Output the (X, Y) coordinate of the center of the cell containing the given text.  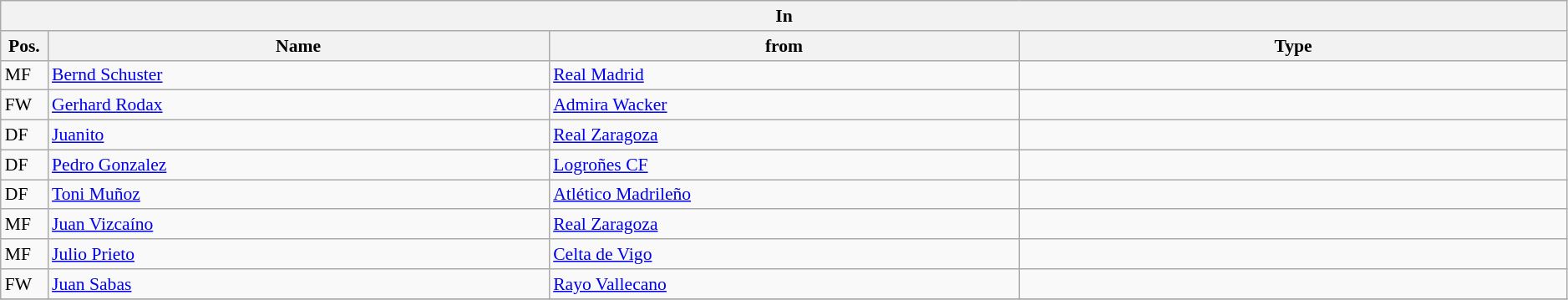
Logroñes CF (784, 165)
Atlético Madrileño (784, 195)
Juan Vizcaíno (298, 225)
Julio Prieto (298, 254)
Rayo Vallecano (784, 284)
Toni Muñoz (298, 195)
Admira Wacker (784, 105)
Pos. (24, 46)
Pedro Gonzalez (298, 165)
Type (1293, 46)
Bernd Schuster (298, 75)
Gerhard Rodax (298, 105)
In (784, 16)
Celta de Vigo (784, 254)
from (784, 46)
Juan Sabas (298, 284)
Name (298, 46)
Juanito (298, 135)
Real Madrid (784, 75)
